Return the [x, y] coordinate for the center point of the cell that contains the specified text.  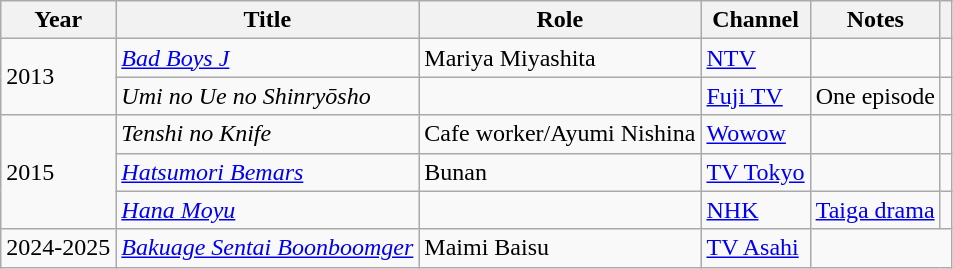
Hatsumori Bemars [268, 172]
Umi no Ue no Shinryōsho [268, 96]
2024-2025 [58, 248]
2015 [58, 172]
Notes [875, 20]
Tenshi no Knife [268, 134]
TV Asahi [756, 248]
TV Tokyo [756, 172]
Year [58, 20]
Maimi Baisu [560, 248]
Title [268, 20]
Role [560, 20]
Bakuage Sentai Boonboomger [268, 248]
Bunan [560, 172]
NHK [756, 210]
Wowow [756, 134]
One episode [875, 96]
Mariya Miyashita [560, 58]
NTV [756, 58]
2013 [58, 77]
Fuji TV [756, 96]
Channel [756, 20]
Cafe worker/Ayumi Nishina [560, 134]
Taiga drama [875, 210]
Bad Boys J [268, 58]
Hana Moyu [268, 210]
